Scan for the cell matching the given text and deliver its [X, Y] coordinate at center. 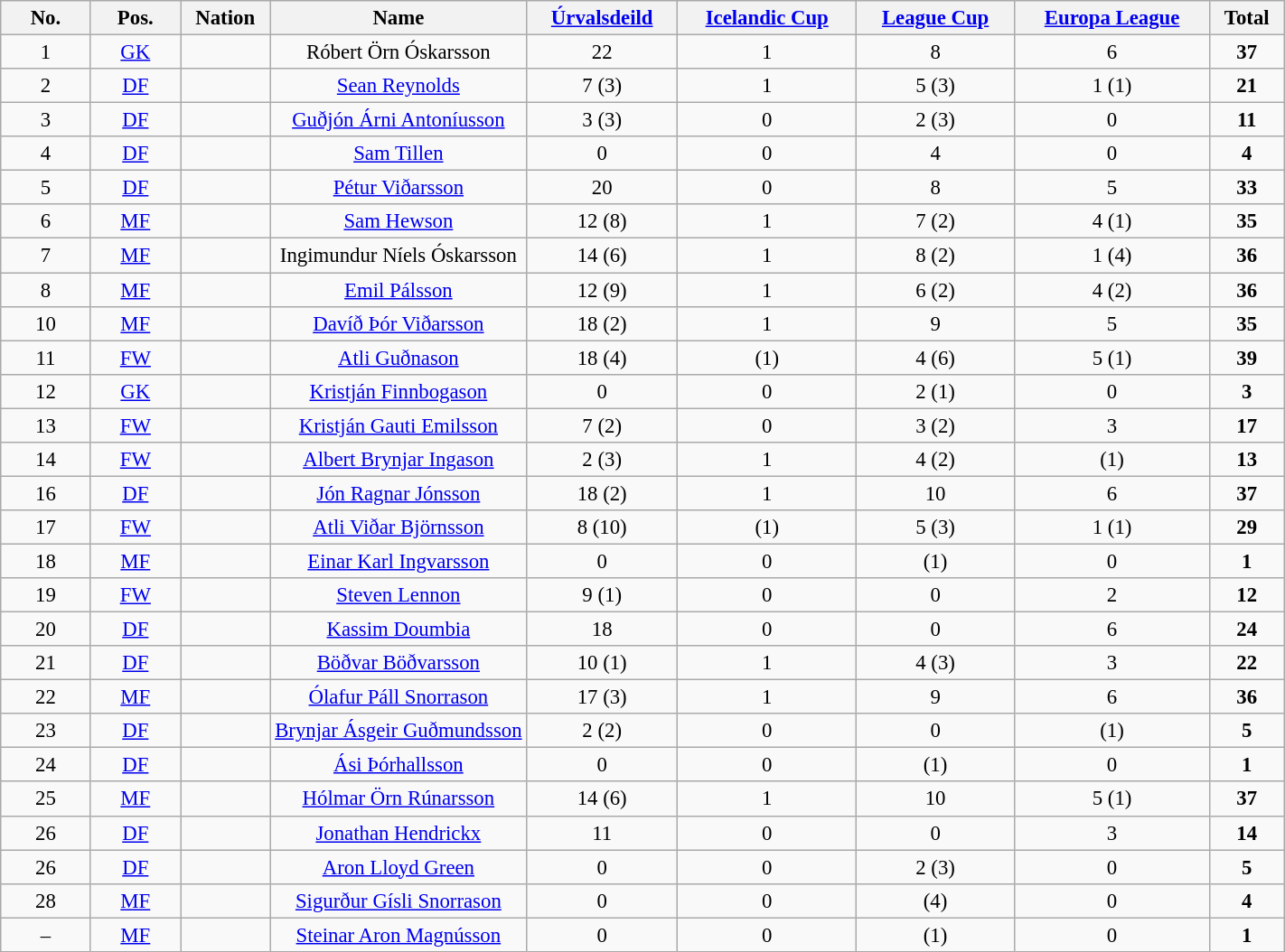
Jonathan Hendrickx [399, 833]
Sigurður Gísli Snorrason [399, 901]
Nation [226, 18]
Pétur Viðarsson [399, 188]
– [45, 935]
Brynjar Ásgeir Guðmundsson [399, 731]
Ólafur Páll Snorrason [399, 697]
17 (3) [602, 697]
8 (10) [602, 527]
Einar Karl Ingvarsson [399, 561]
19 [45, 595]
Sam Hewson [399, 221]
Europa League [1111, 18]
4 (6) [935, 358]
Emil Pálsson [399, 290]
8 (2) [935, 256]
Kassim Doumbia [399, 630]
League Cup [935, 18]
Jón Ragnar Jónsson [399, 493]
18 (4) [602, 358]
Sam Tillen [399, 154]
Aron Lloyd Green [399, 867]
33 [1247, 188]
Name [399, 18]
25 [45, 799]
9 (1) [602, 595]
2 (1) [935, 391]
Pos. [136, 18]
3 (2) [935, 425]
16 [45, 493]
Sean Reynolds [399, 86]
3 (3) [602, 120]
12 (9) [602, 290]
7 (3) [602, 86]
Davíð Þór Viðarsson [399, 323]
Róbert Örn Óskarsson [399, 52]
28 [45, 901]
6 (2) [935, 290]
Atli Viðar Björnsson [399, 527]
23 [45, 731]
12 (8) [602, 221]
Úrvalsdeild [602, 18]
Hólmar Örn Rúnarsson [399, 799]
Kristján Gauti Emilsson [399, 425]
Böðvar Böðvarsson [399, 663]
(4) [935, 901]
39 [1247, 358]
Icelandic Cup [767, 18]
4 (3) [935, 663]
Steinar Aron Magnússon [399, 935]
Kristján Finnbogason [399, 391]
2 (2) [602, 731]
4 (1) [1111, 221]
Ási Þórhallsson [399, 765]
7 [45, 256]
29 [1247, 527]
10 (1) [602, 663]
Steven Lennon [399, 595]
Albert Brynjar Ingason [399, 460]
Ingimundur Níels Óskarsson [399, 256]
Guðjón Árni Antoníusson [399, 120]
Total [1247, 18]
Atli Guðnason [399, 358]
1 (4) [1111, 256]
No. [45, 18]
